Identify which cell holds the provided text, then report its [x, y] central coordinate. 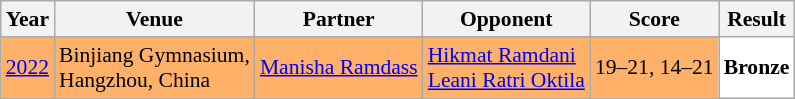
Bronze [757, 68]
Opponent [506, 19]
Partner [339, 19]
Year [28, 19]
Manisha Ramdass [339, 68]
Hikmat Ramdani Leani Ratri Oktila [506, 68]
2022 [28, 68]
Binjiang Gymnasium,Hangzhou, China [154, 68]
Venue [154, 19]
19–21, 14–21 [654, 68]
Score [654, 19]
Result [757, 19]
